Detect which cell encompasses the target text, then output its (x, y) center coordinate. 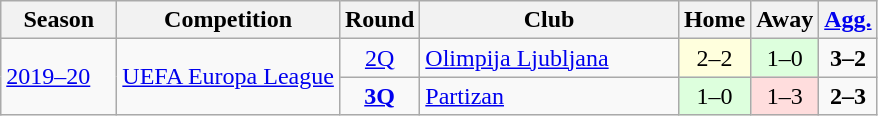
Olimpija Ljubljana (550, 58)
Round (379, 20)
UEFA Europa League (228, 77)
Partizan (550, 96)
3–2 (848, 58)
Club (550, 20)
2–3 (848, 96)
2Q (379, 58)
Home (714, 20)
Competition (228, 20)
Away (785, 20)
3Q (379, 96)
2019–20 (59, 77)
Season (59, 20)
2–2 (714, 58)
Agg. (848, 20)
1–3 (785, 96)
